Pinpoint the cell where the given text exists, returning its (x, y) midpoint coordinate. 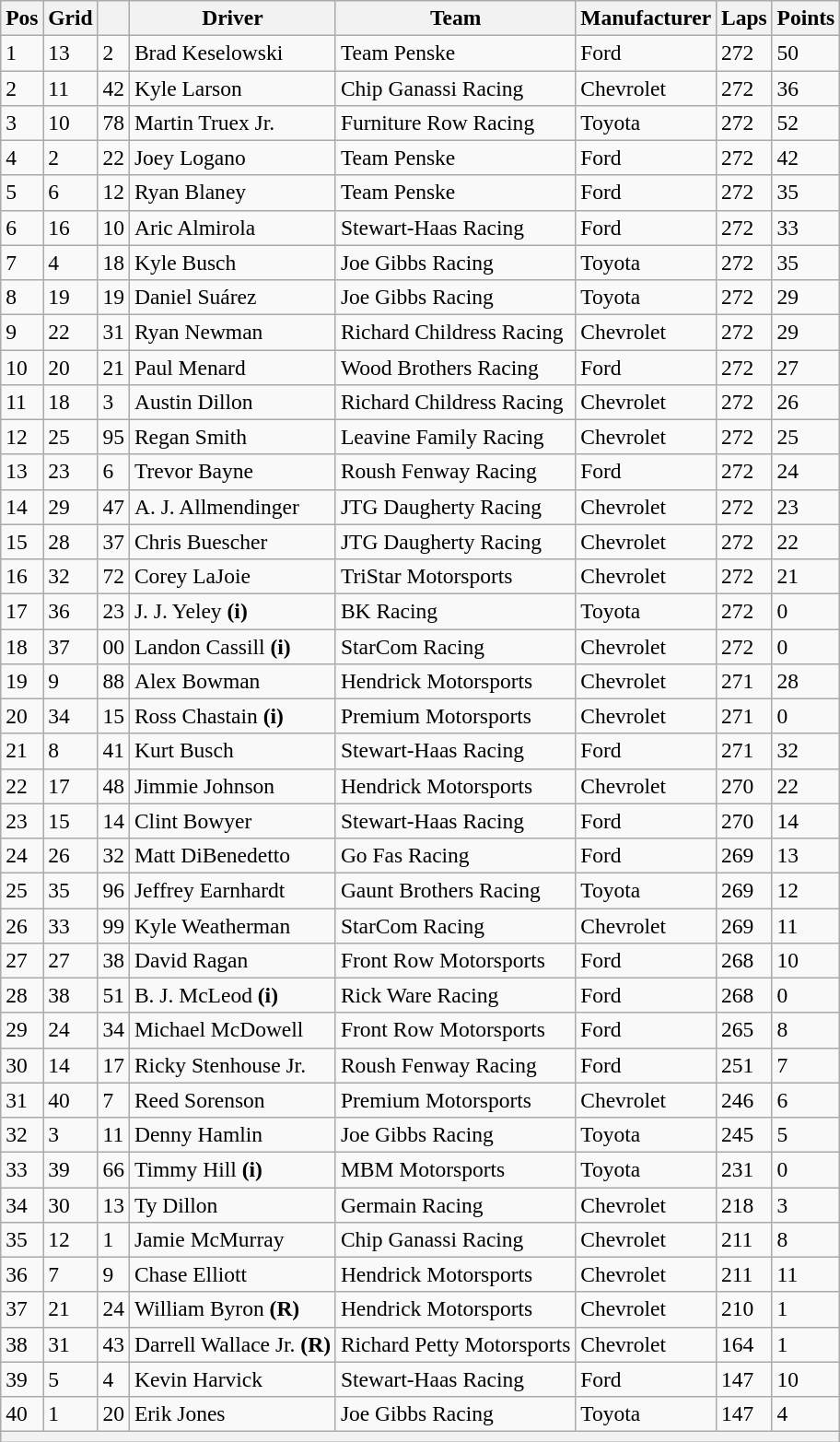
251 (744, 1065)
218 (744, 1204)
Points (806, 18)
265 (744, 1030)
Timmy Hill (i) (232, 1169)
Alex Bowman (232, 681)
51 (113, 995)
J. J. Yeley (i) (232, 611)
Trevor Bayne (232, 472)
BK Racing (455, 611)
Corey LaJoie (232, 576)
David Ragan (232, 960)
Leavine Family Racing (455, 437)
66 (113, 1169)
52 (806, 123)
Clint Bowyer (232, 821)
Ty Dillon (232, 1204)
Manufacturer (647, 18)
99 (113, 925)
246 (744, 1100)
96 (113, 890)
Chase Elliott (232, 1274)
Ricky Stenhouse Jr. (232, 1065)
Jeffrey Earnhardt (232, 890)
Matt DiBenedetto (232, 855)
Chris Buescher (232, 542)
Team (455, 18)
Landon Cassill (i) (232, 646)
Jamie McMurray (232, 1239)
A. J. Allmendinger (232, 507)
Pos (22, 18)
Martin Truex Jr. (232, 123)
Grid (70, 18)
47 (113, 507)
Kurt Busch (232, 751)
231 (744, 1169)
William Byron (R) (232, 1309)
Gaunt Brothers Racing (455, 890)
95 (113, 437)
B. J. McLeod (i) (232, 995)
Richard Petty Motorsports (455, 1344)
Darrell Wallace Jr. (R) (232, 1344)
Go Fas Racing (455, 855)
TriStar Motorsports (455, 576)
Brad Keselowski (232, 53)
78 (113, 123)
Ryan Blaney (232, 193)
43 (113, 1344)
164 (744, 1344)
Regan Smith (232, 437)
Kevin Harvick (232, 1379)
MBM Motorsports (455, 1169)
72 (113, 576)
48 (113, 786)
Michael McDowell (232, 1030)
50 (806, 53)
Ryan Newman (232, 332)
Rick Ware Racing (455, 995)
Austin Dillon (232, 402)
Kyle Busch (232, 263)
Laps (744, 18)
Erik Jones (232, 1413)
88 (113, 681)
Furniture Row Racing (455, 123)
Jimmie Johnson (232, 786)
Wood Brothers Racing (455, 367)
210 (744, 1309)
Daniel Suárez (232, 297)
Driver (232, 18)
Kyle Larson (232, 88)
Germain Racing (455, 1204)
Aric Almirola (232, 228)
Denny Hamlin (232, 1134)
245 (744, 1134)
00 (113, 646)
Kyle Weatherman (232, 925)
Joey Logano (232, 158)
Paul Menard (232, 367)
Ross Chastain (i) (232, 716)
41 (113, 751)
Reed Sorenson (232, 1100)
